Determine the [x, y] coordinate at the center of the cell enclosing the given text.  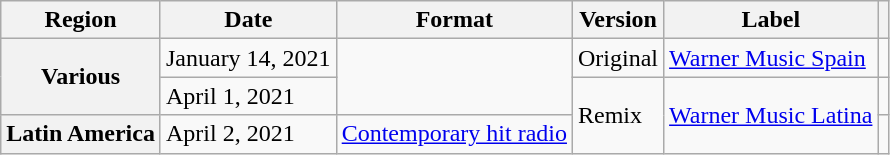
Original [618, 58]
Warner Music Spain [771, 58]
Contemporary hit radio [454, 134]
Format [454, 20]
Remix [618, 115]
Various [81, 77]
Date [248, 20]
Warner Music Latina [771, 115]
April 1, 2021 [248, 96]
Label [771, 20]
Region [81, 20]
April 2, 2021 [248, 134]
Version [618, 20]
Latin America [81, 134]
January 14, 2021 [248, 58]
